Identify which cell holds the provided text, then report its (x, y) central coordinate. 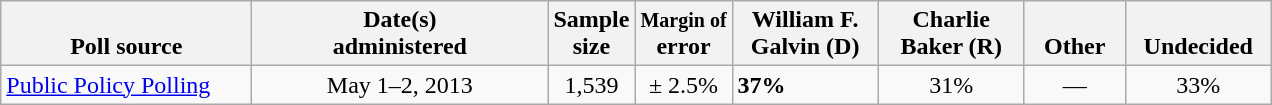
— (1074, 85)
Other (1074, 34)
33% (1198, 85)
Undecided (1198, 34)
May 1–2, 2013 (400, 85)
Poll source (126, 34)
Date(s)administered (400, 34)
37% (805, 85)
Samplesize (592, 34)
CharlieBaker (R) (951, 34)
1,539 (592, 85)
Public Policy Polling (126, 85)
William F.Galvin (D) (805, 34)
Margin oferror (684, 34)
± 2.5% (684, 85)
31% (951, 85)
